Locate the cell with the specified text and output its [x, y] center coordinate. 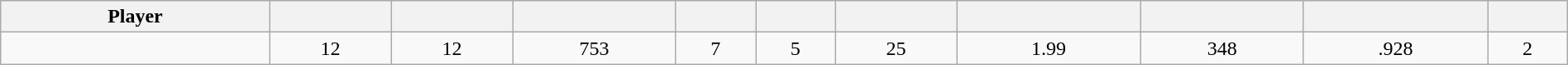
Player [136, 17]
7 [716, 48]
753 [594, 48]
.928 [1395, 48]
2 [1528, 48]
5 [796, 48]
348 [1222, 48]
1.99 [1049, 48]
25 [896, 48]
